For the text-containing cell, return its midpoint in [X, Y] coordinate format. 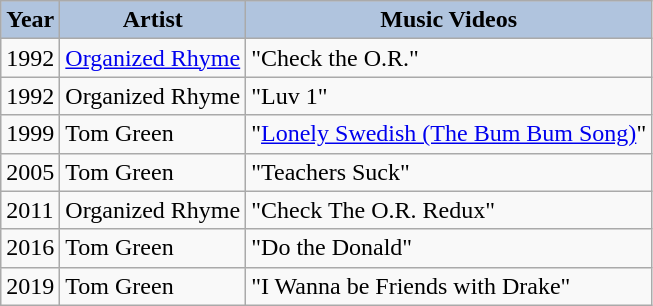
2016 [30, 248]
"Lonely Swedish (The Bum Bum Song)" [449, 134]
"I Wanna be Friends with Drake" [449, 286]
"Check the O.R." [449, 58]
"Luv 1" [449, 96]
Music Videos [449, 20]
1999 [30, 134]
Year [30, 20]
"Teachers Suck" [449, 172]
"Check The O.R. Redux" [449, 210]
Artist [153, 20]
"Do the Donald" [449, 248]
2019 [30, 286]
2005 [30, 172]
2011 [30, 210]
